For the text-containing cell, return its midpoint in [x, y] coordinate format. 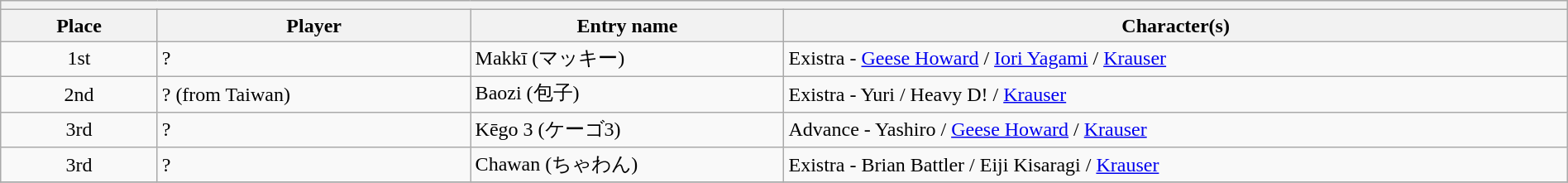
1st [79, 60]
Entry name [627, 26]
Existra - Brian Battler / Eiji Kisaragi / Krauser [1176, 166]
Existra - Yuri / Heavy D! / Krauser [1176, 94]
Existra - Geese Howard / Iori Yagami / Krauser [1176, 60]
Baozi (包子) [627, 94]
Makkī (マッキー) [627, 60]
Character(s) [1176, 26]
Advance - Yashiro / Geese Howard / Krauser [1176, 129]
Player [314, 26]
2nd [79, 94]
Place [79, 26]
Kēgo 3 (ケーゴ3) [627, 129]
Chawan (ちゃわん) [627, 166]
? (from Taiwan) [314, 94]
